For the text-containing cell, return its midpoint in (x, y) coordinate format. 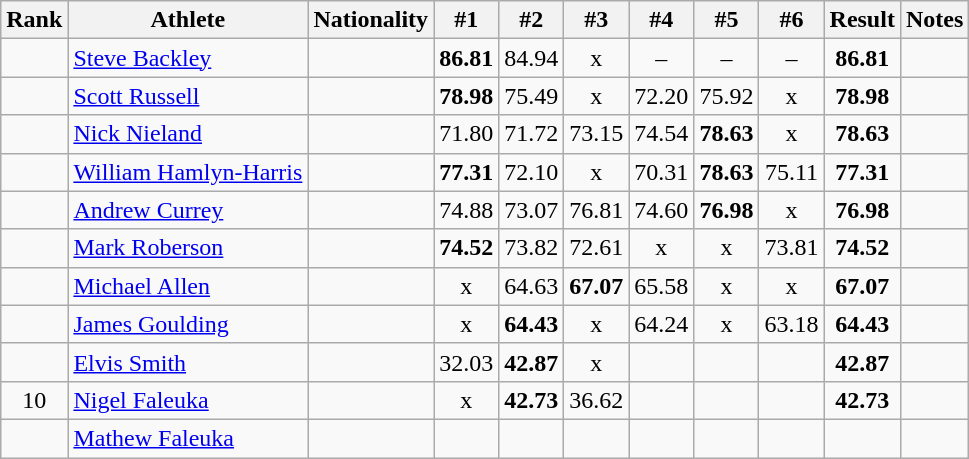
73.82 (532, 248)
#2 (532, 20)
#3 (596, 20)
73.81 (792, 248)
63.18 (792, 324)
Steve Backley (188, 58)
74.88 (466, 210)
Nationality (371, 20)
Nigel Faleuka (188, 400)
#1 (466, 20)
#5 (726, 20)
72.61 (596, 248)
32.03 (466, 362)
Michael Allen (188, 286)
Andrew Currey (188, 210)
James Goulding (188, 324)
73.15 (596, 134)
Elvis Smith (188, 362)
72.10 (532, 172)
Scott Russell (188, 96)
Rank (34, 20)
Nick Nieland (188, 134)
71.80 (466, 134)
75.11 (792, 172)
74.54 (662, 134)
73.07 (532, 210)
84.94 (532, 58)
#6 (792, 20)
65.58 (662, 286)
72.20 (662, 96)
71.72 (532, 134)
36.62 (596, 400)
10 (34, 400)
#4 (662, 20)
64.24 (662, 324)
74.60 (662, 210)
64.63 (532, 286)
William Hamlyn-Harris (188, 172)
Athlete (188, 20)
76.81 (596, 210)
Mathew Faleuka (188, 438)
75.49 (532, 96)
70.31 (662, 172)
Mark Roberson (188, 248)
Notes (934, 20)
75.92 (726, 96)
Result (862, 20)
